For the text-containing cell, return its midpoint in (x, y) coordinate format. 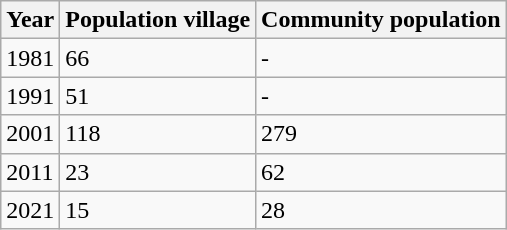
1981 (30, 58)
28 (381, 210)
Year (30, 20)
118 (158, 134)
2001 (30, 134)
279 (381, 134)
23 (158, 172)
66 (158, 58)
2011 (30, 172)
Population village (158, 20)
51 (158, 96)
2021 (30, 210)
15 (158, 210)
62 (381, 172)
Community population (381, 20)
1991 (30, 96)
